Determine the [x, y] coordinate at the center of the cell enclosing the given text.  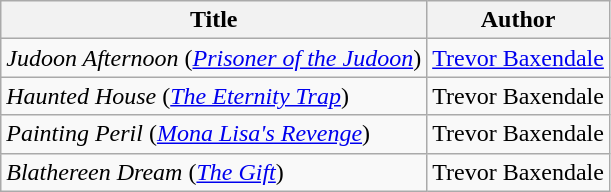
Judoon Afternoon (Prisoner of the Judoon) [214, 58]
Haunted House (The Eternity Trap) [214, 96]
Author [518, 20]
Title [214, 20]
Blathereen Dream (The Gift) [214, 172]
Painting Peril (Mona Lisa's Revenge) [214, 134]
